For the text-containing cell, return its midpoint in [X, Y] coordinate format. 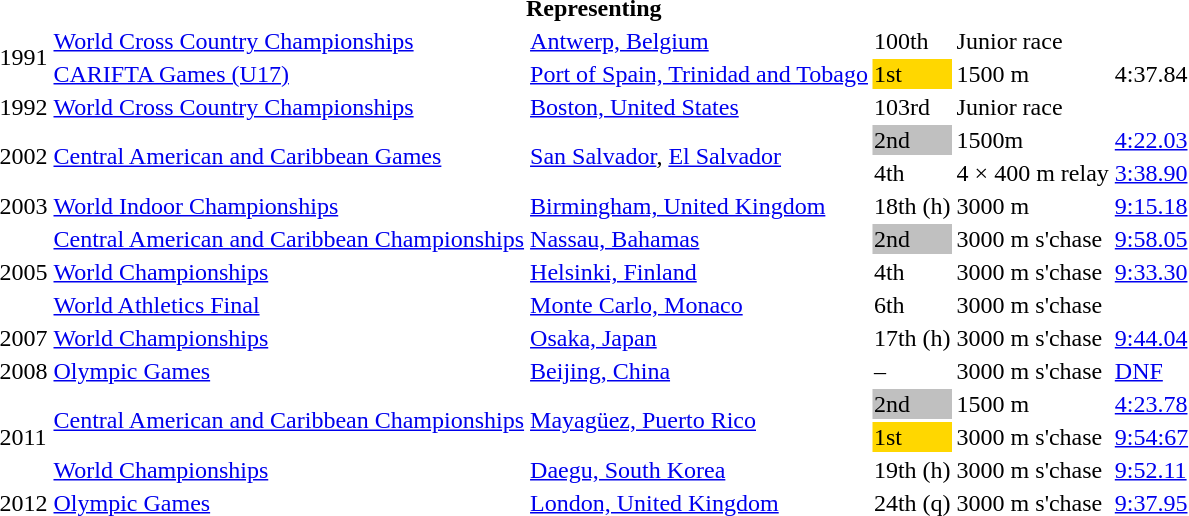
9:58.05 [1151, 239]
3:38.90 [1151, 173]
4:23.78 [1151, 404]
Daegu, South Korea [700, 470]
Mayagüez, Puerto Rico [700, 420]
Monte Carlo, Monaco [700, 305]
18th (h) [912, 206]
4:37.84 [1151, 74]
Osaka, Japan [700, 338]
San Salvador, El Salvador [700, 156]
CARIFTA Games (U17) [289, 74]
9:44.04 [1151, 338]
100th [912, 41]
Helsinki, Finland [700, 272]
19th (h) [912, 470]
103rd [912, 107]
17th (h) [912, 338]
9:54:67 [1151, 437]
Beijing, China [700, 371]
Boston, United States [700, 107]
DNF [1151, 371]
Antwerp, Belgium [700, 41]
4:22.03 [1151, 140]
Birmingham, United Kingdom [700, 206]
Nassau, Bahamas [700, 239]
9:52.11 [1151, 470]
6th [912, 305]
9:33.30 [1151, 272]
Port of Spain, Trinidad and Tobago [700, 74]
– [912, 371]
World Indoor Championships [289, 206]
3000 m [1032, 206]
1500m [1032, 140]
9:15.18 [1151, 206]
World Athletics Final [289, 305]
4 × 400 m relay [1032, 173]
Central American and Caribbean Games [289, 156]
Olympic Games [289, 371]
